Scan for the cell matching the given text and deliver its [X, Y] coordinate at center. 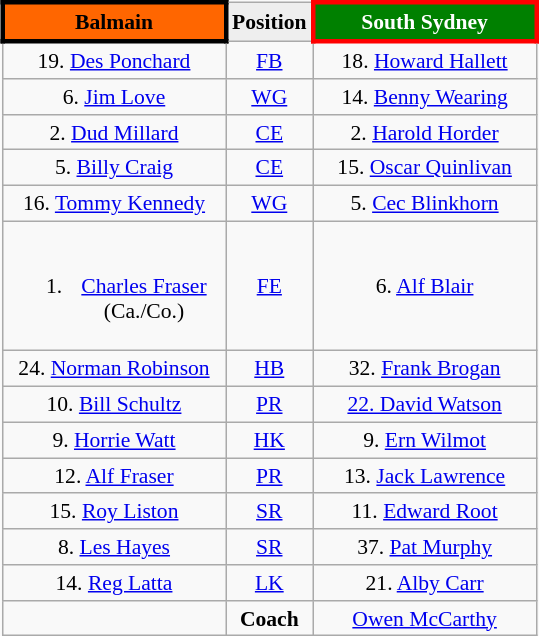
16. Tommy Kennedy [114, 203]
13. Jack Lawrence [424, 476]
15. Roy Liston [114, 511]
14. Reg Latta [114, 583]
14. Benny Wearing [424, 97]
2. Dud Millard [114, 132]
37. Pat Murphy [424, 547]
6. Alf Blair [424, 286]
19. Des Ponchard [114, 60]
11. Edward Root [424, 511]
6. Jim Love [114, 97]
15. Oscar Quinlivan [424, 168]
21. Alby Carr [424, 583]
8. Les Hayes [114, 547]
Position [270, 22]
2. Harold Horder [424, 132]
LK [270, 583]
9. Ern Wilmot [424, 440]
HB [270, 369]
22. David Watson [424, 405]
Owen McCarthy [424, 618]
Coach [270, 618]
FB [270, 60]
HK [270, 440]
10. Bill Schultz [114, 405]
FE [270, 286]
12. Alf Fraser [114, 476]
9. Horrie Watt [114, 440]
Charles Fraser (Ca./Co.) [114, 286]
5. Cec Blinkhorn [424, 203]
5. Billy Craig [114, 168]
South Sydney [424, 22]
32. Frank Brogan [424, 369]
18. Howard Hallett [424, 60]
24. Norman Robinson [114, 369]
Balmain [114, 22]
